For the text-containing cell, return its midpoint in [x, y] coordinate format. 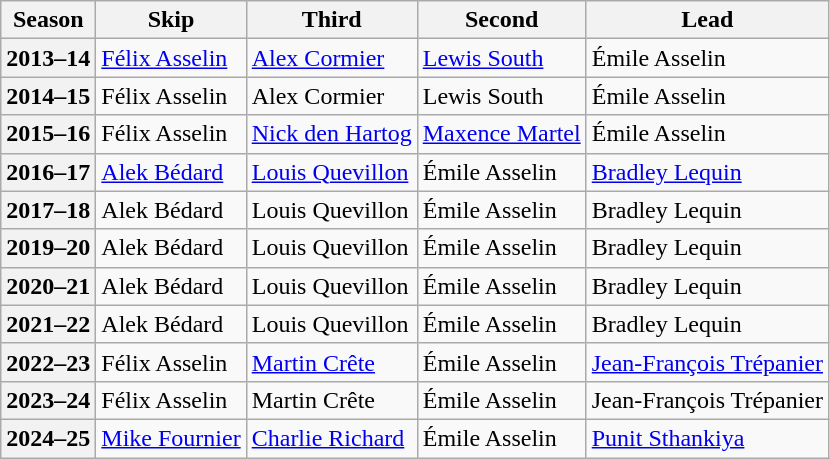
2022–23 [48, 362]
2023–24 [48, 400]
Skip [171, 20]
2024–25 [48, 438]
Second [502, 20]
Lead [707, 20]
2014–15 [48, 96]
Charlie Richard [332, 438]
Punit Sthankiya [707, 438]
Mike Fournier [171, 438]
Season [48, 20]
2013–14 [48, 58]
2020–21 [48, 286]
2019–20 [48, 248]
2016–17 [48, 172]
Maxence Martel [502, 134]
2021–22 [48, 324]
Nick den Hartog [332, 134]
2015–16 [48, 134]
2017–18 [48, 210]
Third [332, 20]
